Output the [x, y] coordinate of the center of the cell containing the given text.  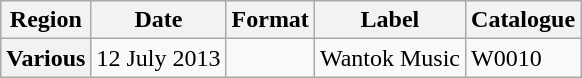
Wantok Music [390, 58]
Various [46, 58]
Label [390, 20]
Region [46, 20]
Date [158, 20]
12 July 2013 [158, 58]
W0010 [524, 58]
Format [270, 20]
Catalogue [524, 20]
